Output the [X, Y] coordinate of the center of the cell containing the given text.  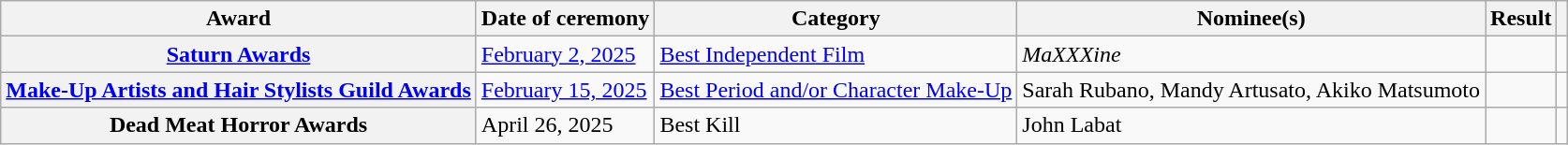
Saturn Awards [239, 54]
Result [1521, 19]
April 26, 2025 [566, 125]
John Labat [1251, 125]
Sarah Rubano, Mandy Artusato, Akiko Matsumoto [1251, 90]
Dead Meat Horror Awards [239, 125]
Make-Up Artists and Hair Stylists Guild Awards [239, 90]
Best Independent Film [836, 54]
Award [239, 19]
MaXXXine [1251, 54]
Best Period and/or Character Make-Up [836, 90]
Nominee(s) [1251, 19]
February 15, 2025 [566, 90]
Best Kill [836, 125]
Date of ceremony [566, 19]
February 2, 2025 [566, 54]
Category [836, 19]
